Output the [X, Y] coordinate of the center of the cell containing the given text.  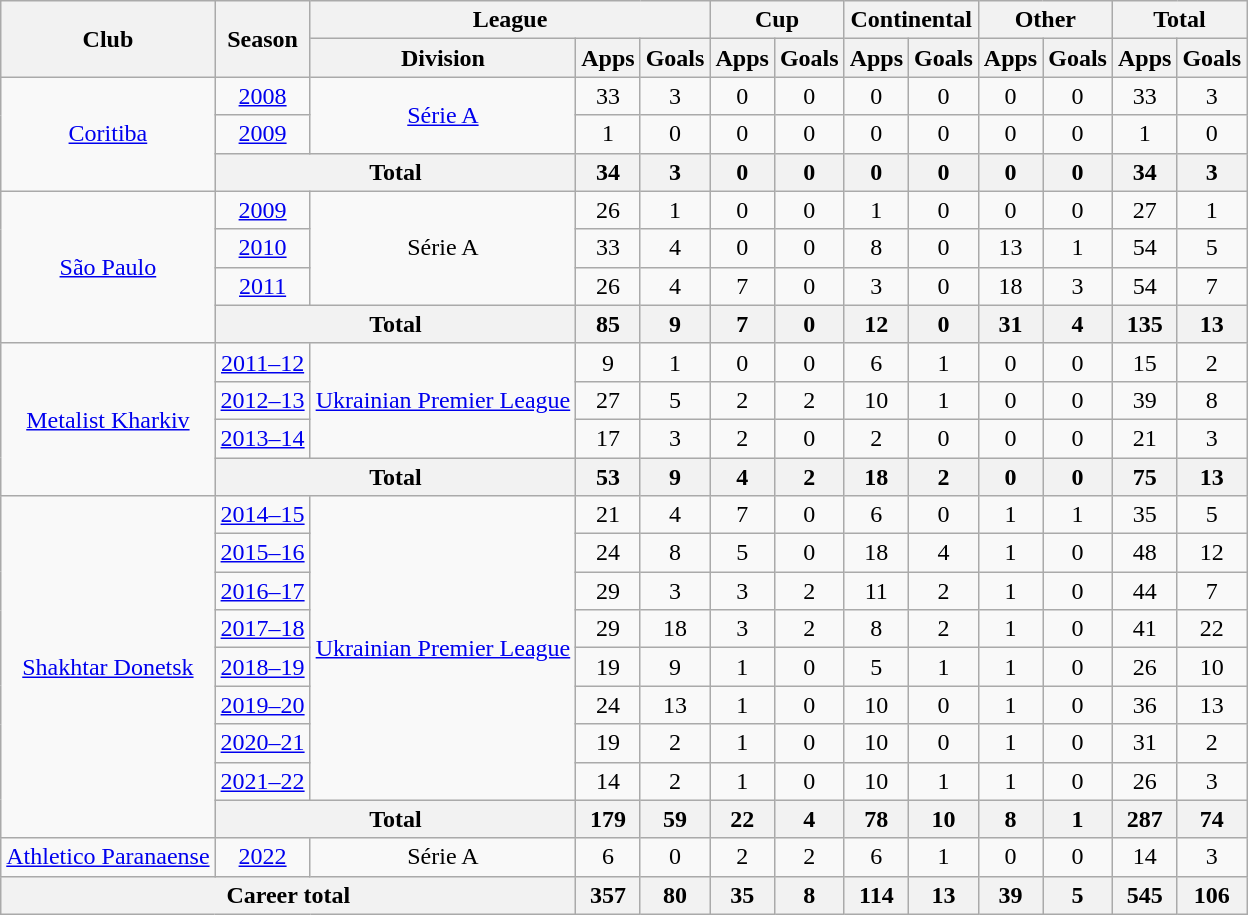
Division [443, 58]
41 [1144, 629]
44 [1144, 591]
357 [608, 895]
135 [1144, 324]
Shakhtar Donetsk [108, 668]
2011–12 [262, 362]
2020–21 [262, 743]
59 [675, 819]
48 [1144, 553]
Coritiba [108, 134]
17 [608, 438]
2022 [262, 857]
11 [876, 591]
2013–14 [262, 438]
2015–16 [262, 553]
36 [1144, 705]
Continental [911, 20]
2014–15 [262, 515]
2011 [262, 286]
53 [608, 477]
2017–18 [262, 629]
114 [876, 895]
Season [262, 39]
85 [608, 324]
Metalist Kharkiv [108, 419]
Athletico Paranaense [108, 857]
545 [1144, 895]
2008 [262, 96]
São Paulo [108, 267]
287 [1144, 819]
2018–19 [262, 667]
2016–17 [262, 591]
League [510, 20]
Cup [777, 20]
179 [608, 819]
78 [876, 819]
74 [1212, 819]
15 [1144, 362]
2012–13 [262, 400]
80 [675, 895]
2021–22 [262, 781]
Other [1045, 20]
2010 [262, 248]
Career total [288, 895]
Club [108, 39]
75 [1144, 477]
2019–20 [262, 705]
106 [1212, 895]
